Pinpoint the cell where the given text exists, returning its (x, y) midpoint coordinate. 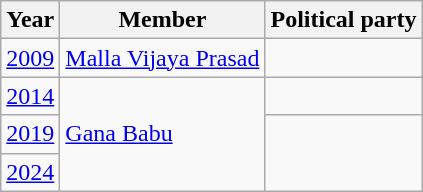
2014 (30, 96)
Member (162, 20)
2024 (30, 172)
2019 (30, 134)
Gana Babu (162, 134)
2009 (30, 58)
Malla Vijaya Prasad (162, 58)
Political party (344, 20)
Year (30, 20)
